Pinpoint the cell where the given text exists, returning its (X, Y) midpoint coordinate. 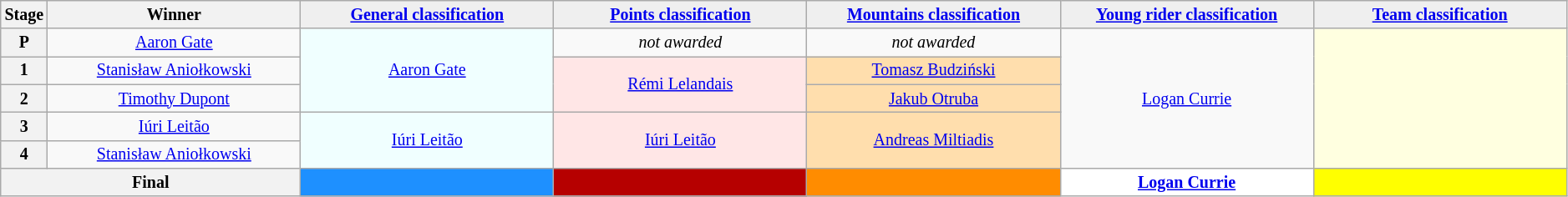
Jakub Otruba (934, 98)
Final (150, 182)
Young rider classification (1186, 15)
Winner (174, 15)
3 (24, 127)
4 (24, 154)
Timothy Dupont (174, 98)
Stage (24, 15)
General classification (428, 15)
2 (24, 98)
Team classification (1440, 15)
Rémi Lelandais (680, 85)
Points classification (680, 15)
Tomasz Budziński (934, 70)
P (24, 43)
Andreas Miltiadis (934, 140)
Mountains classification (934, 15)
1 (24, 70)
